Locate the cell with the specified text and output its (X, Y) center coordinate. 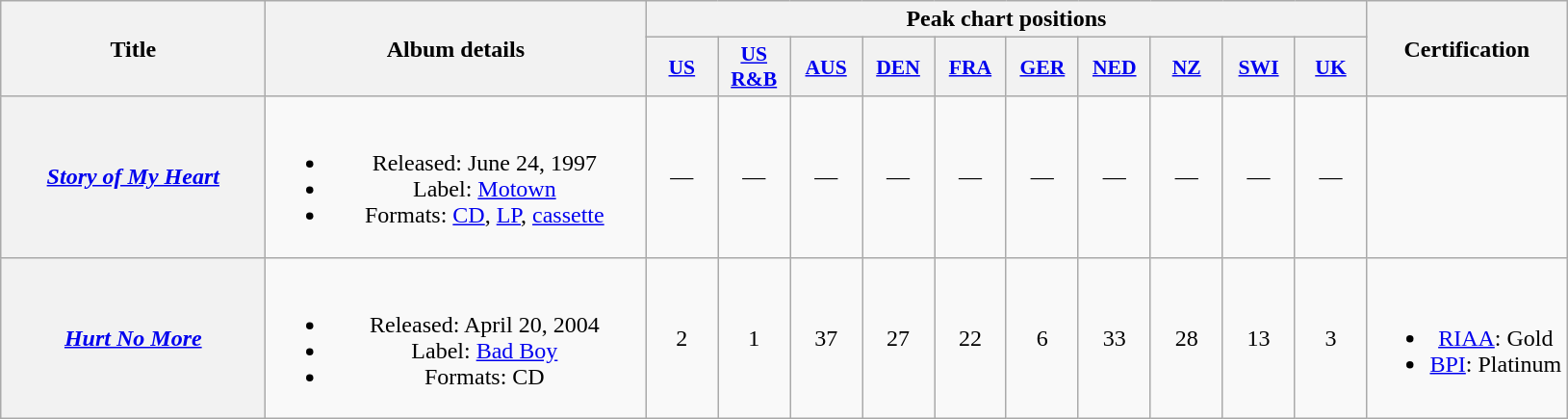
GER (1041, 67)
UK (1330, 67)
22 (970, 337)
Certification (1467, 48)
33 (1115, 337)
1 (755, 337)
13 (1259, 337)
SWI (1259, 67)
Hurt No More (133, 337)
NZ (1186, 67)
RIAA: GoldBPI: Platinum (1467, 337)
Released: April 20, 2004Label: Bad BoyFormats: CD (456, 337)
FRA (970, 67)
37 (826, 337)
AUS (826, 67)
Story of My Heart (133, 177)
6 (1041, 337)
Title (133, 48)
NED (1115, 67)
2 (681, 337)
Released: June 24, 1997Label: MotownFormats: CD, LP, cassette (456, 177)
USR&B (755, 67)
DEN (899, 67)
Album details (456, 48)
Peak chart positions (1007, 19)
3 (1330, 337)
US (681, 67)
28 (1186, 337)
27 (899, 337)
